Locate the cell with the specified text and output its (X, Y) center coordinate. 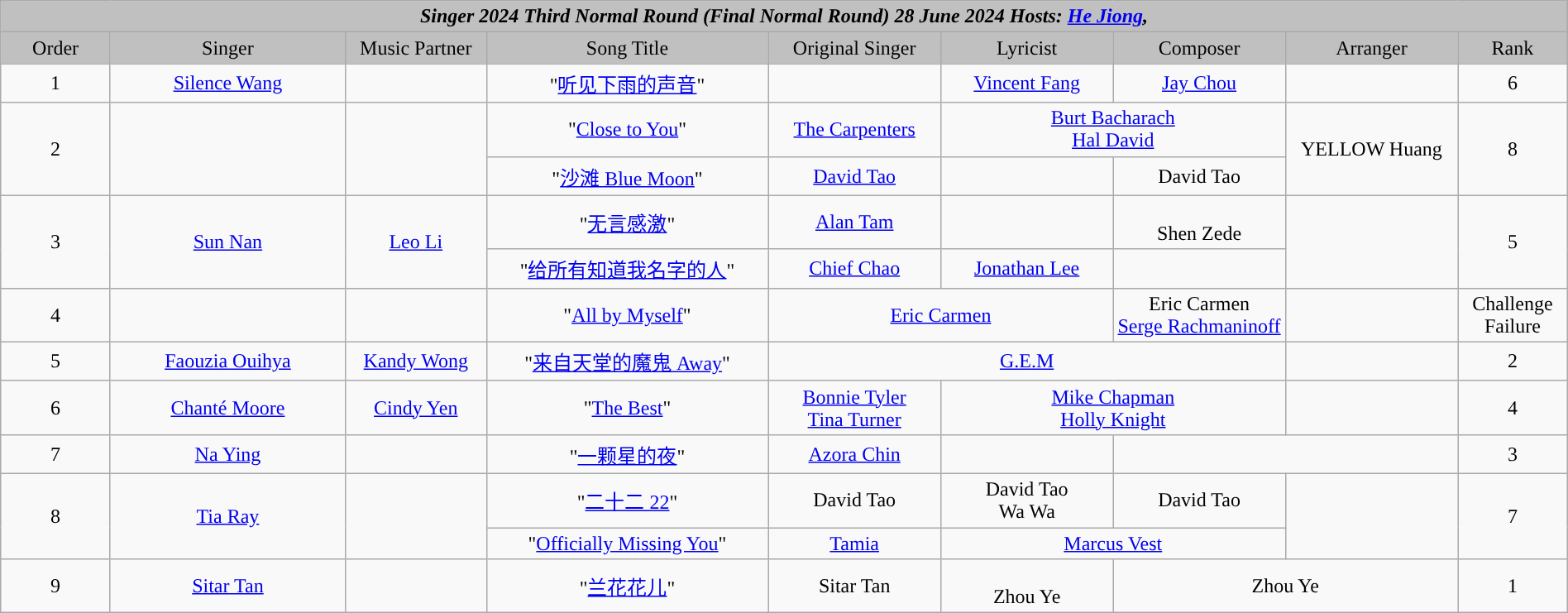
Mike ChapmanHolly Knight (1113, 407)
Burt BacharachHal David (1113, 129)
G.E.M (1027, 361)
Leo Li (416, 242)
Na Ying (227, 453)
"兰花花儿" (627, 586)
"听见下雨的声音" (627, 83)
Eric Carmen (941, 314)
"给所有知道我名字的人" (627, 268)
Singer (227, 48)
Marcus Vest (1113, 544)
"Officially Missing You" (627, 544)
"二十二 22" (627, 500)
YELLOW Huang (1371, 149)
Order (56, 48)
Jonathan Lee (1026, 268)
Sun Nan (227, 242)
Eric CarmenSerge Rachmaninoff (1199, 314)
The Carpenters (854, 129)
"All by Myself" (627, 314)
Lyricist (1026, 48)
"一颗星的夜" (627, 453)
David TaoWa Wa (1026, 500)
9 (56, 586)
"无言感激" (627, 222)
Cindy Yen (416, 407)
Silence Wang (227, 83)
Original Singer (854, 48)
Alan Tam (854, 222)
Vincent Fang (1026, 83)
"The Best" (627, 407)
"Close to You" (627, 129)
Arranger (1371, 48)
Challenge Failure (1513, 314)
Tamia (854, 544)
Chanté Moore (227, 407)
"沙滩 Blue Moon" (627, 175)
Composer (1199, 48)
Jay Chou (1199, 83)
Azora Chin (854, 453)
Rank (1513, 48)
Music Partner (416, 48)
Shen Zede (1199, 222)
Song Title (627, 48)
Faouzia Ouihya (227, 361)
Tia Ray (227, 516)
Singer 2024 Third Normal Round (Final Normal Round) 28 June 2024 Hosts: He Jiong, (784, 17)
"来自天堂的魔鬼 Away" (627, 361)
Bonnie TylerTina Turner (854, 407)
Kandy Wong (416, 361)
Chief Chao (854, 268)
